Find where the given text appears and provide that cell's center as [x, y] coordinate. 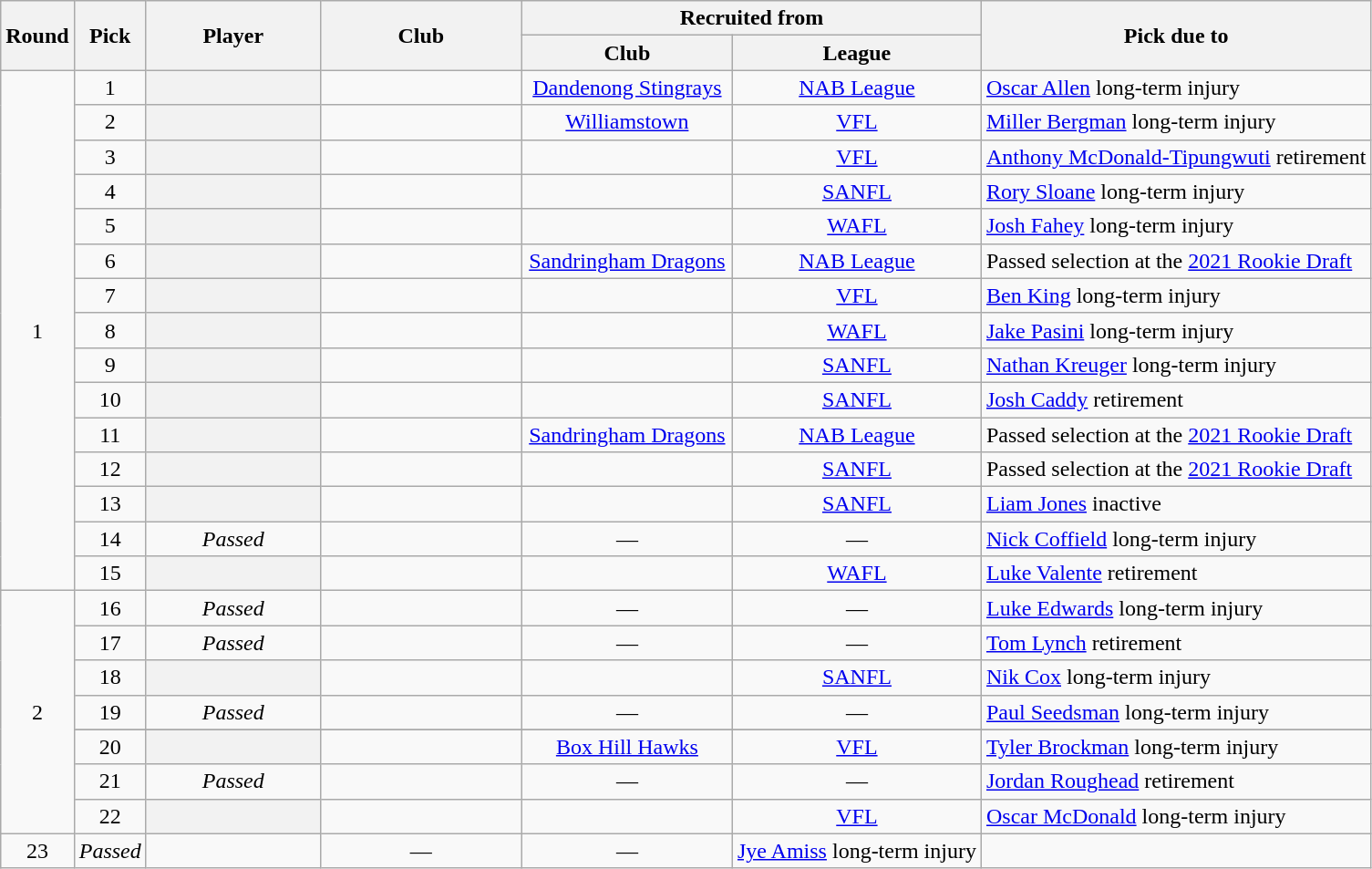
Round [37, 36]
11 [109, 435]
15 [109, 574]
Luke Edwards long-term injury [1176, 608]
Tom Lynch retirement [1176, 643]
Josh Fahey long-term injury [1176, 226]
League [857, 53]
Player [233, 36]
Tyler Brockman long-term injury [1176, 747]
23 [37, 851]
Pick [109, 36]
19 [109, 712]
22 [109, 816]
7 [109, 295]
Williamstown [627, 122]
Miller Bergman long-term injury [1176, 122]
Nathan Kreuger long-term injury [1176, 365]
Pick due to [1176, 36]
17 [109, 643]
16 [109, 608]
14 [109, 539]
Rory Sloane long-term injury [1176, 191]
Box Hill Hawks [627, 747]
9 [109, 365]
Jordan Roughead retirement [1176, 781]
Jye Amiss long-term injury [857, 851]
Recruited from [751, 18]
Nick Coffield long-term injury [1176, 539]
Nik Cox long-term injury [1176, 678]
Josh Caddy retirement [1176, 399]
10 [109, 399]
3 [109, 157]
5 [109, 226]
4 [109, 191]
Oscar Allen long-term injury [1176, 88]
8 [109, 330]
Jake Pasini long-term injury [1176, 330]
Ben King long-term injury [1176, 295]
Dandenong Stingrays [627, 88]
Paul Seedsman long-term injury [1176, 712]
Luke Valente retirement [1176, 574]
6 [109, 261]
18 [109, 678]
13 [109, 504]
Liam Jones inactive [1176, 504]
Oscar McDonald long-term injury [1176, 816]
20 [109, 747]
12 [109, 470]
21 [109, 781]
Anthony McDonald-Tipungwuti retirement [1176, 157]
